Capture the cell that displays the provided text and extract its [X, Y] central coordinate. 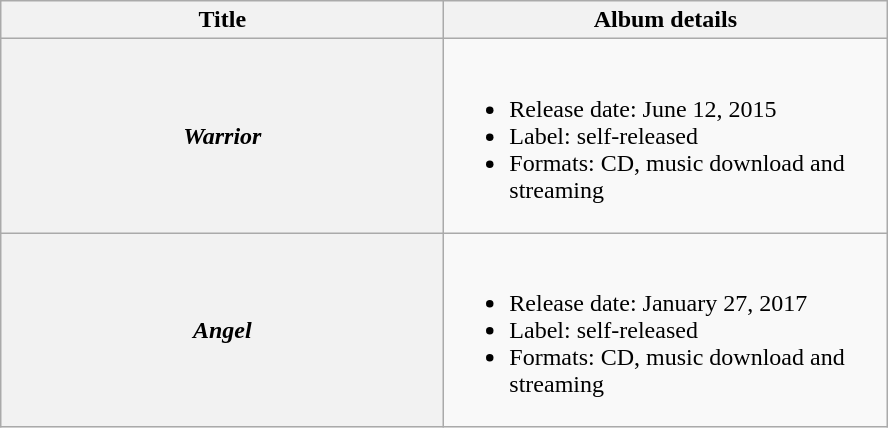
Release date: January 27, 2017Label: self-releasedFormats: CD, music download and streaming [666, 330]
Release date: June 12, 2015Label: self-releasedFormats: CD, music download and streaming [666, 136]
Angel [222, 330]
Warrior [222, 136]
Album details [666, 20]
Title [222, 20]
